Find where the given text appears and provide that cell's center as (x, y) coordinate. 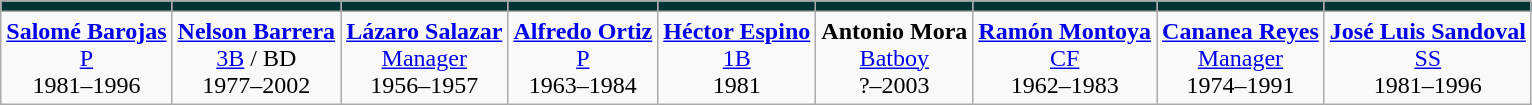
José Luis Sandoval SS 1981–1996 (1428, 58)
Héctor Espino 1B 1981 (737, 58)
Antonio Mora Batboy ?–2003 (894, 58)
Lázaro Salazar Manager 1956–1957 (424, 58)
Nelson Barrera 3B / BD 1977–2002 (256, 58)
Alfredo Ortiz P 1963–1984 (583, 58)
Cananea Reyes Manager 1974–1991 (1241, 58)
Ramón Montoya CF 1962–1983 (1065, 58)
Salomé Barojas P 1981–1996 (86, 58)
